For the text-containing cell, return its midpoint in [X, Y] coordinate format. 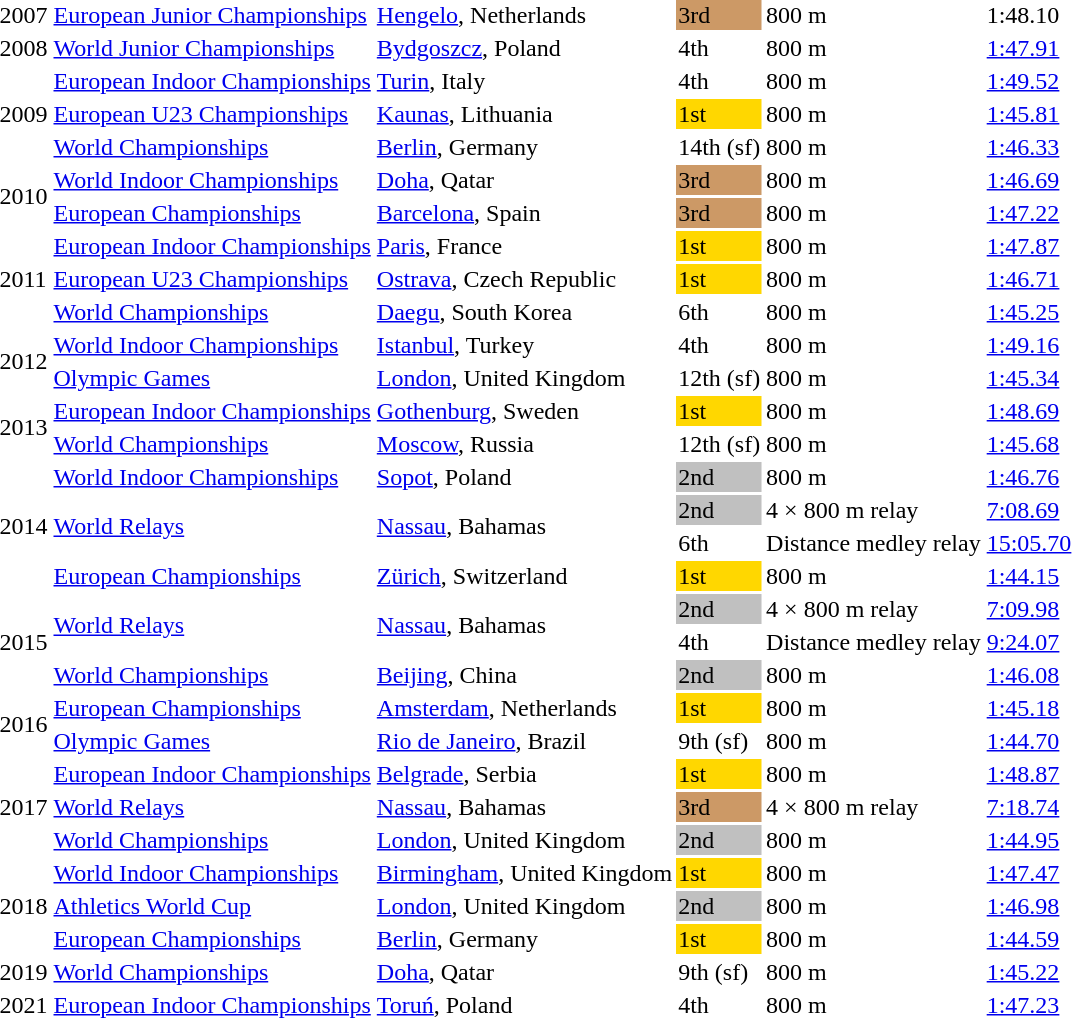
Birmingham, United Kingdom [524, 873]
World Junior Championships [212, 48]
Sopot, Poland [524, 477]
Moscow, Russia [524, 444]
Gothenburg, Sweden [524, 411]
Ostrava, Czech Republic [524, 279]
Istanbul, Turkey [524, 345]
Barcelona, Spain [524, 213]
Daegu, South Korea [524, 312]
14th (sf) [720, 147]
Zürich, Switzerland [524, 576]
Bydgoszcz, Poland [524, 48]
Amsterdam, Netherlands [524, 708]
Rio de Janeiro, Brazil [524, 741]
Hengelo, Netherlands [524, 15]
Athletics World Cup [212, 906]
Beijing, China [524, 675]
Paris, France [524, 246]
Turin, Italy [524, 81]
Kaunas, Lithuania [524, 114]
European Junior Championships [212, 15]
Belgrade, Serbia [524, 774]
